Provide the (x, y) coordinate of the cell's center where the given text is located.  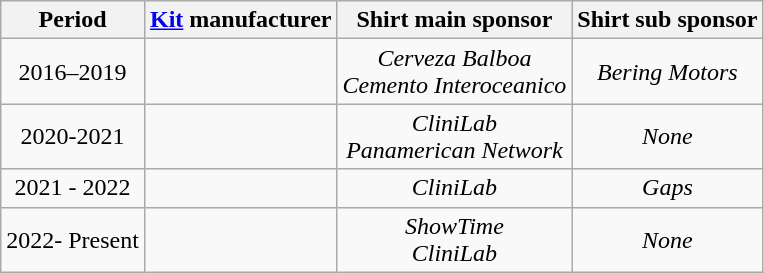
2022- Present (73, 240)
Kit manufacturer (240, 20)
Shirt sub sponsor (668, 20)
2016–2019 (73, 72)
2020-2021 (73, 136)
Gaps (668, 188)
Cerveza BalboaCemento Interoceanico (454, 72)
CliniLab (454, 188)
Bering Motors (668, 72)
Shirt main sponsor (454, 20)
2021 - 2022 (73, 188)
Period (73, 20)
CliniLabPanamerican Network (454, 136)
ShowTime CliniLab (454, 240)
